Find where the given text appears and provide that cell's center as [x, y] coordinate. 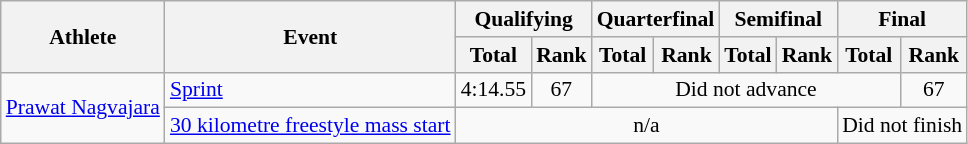
Prawat Nagvajara [83, 108]
4:14.55 [494, 90]
Quarterfinal [656, 19]
Athlete [83, 36]
n/a [647, 126]
Did not finish [902, 126]
30 kilometre freestyle mass start [310, 126]
Qualifying [524, 19]
Semifinal [778, 19]
Final [902, 19]
Event [310, 36]
Did not advance [746, 90]
Sprint [310, 90]
